Return (x, y) of the center of cell containing provided text 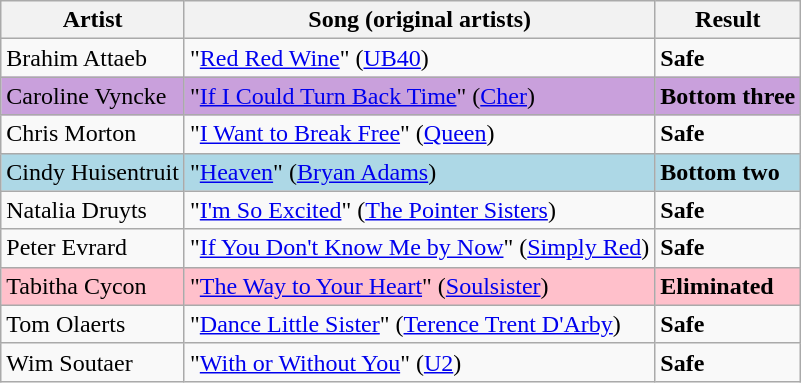
Eliminated (728, 286)
Song (original artists) (419, 20)
Cindy Huisentruit (93, 172)
"With or Without You" (U2) (419, 362)
Natalia Druyts (93, 210)
Brahim Attaeb (93, 58)
"Dance Little Sister" (Terence Trent D'Arby) (419, 324)
"If I Could Turn Back Time" (Cher) (419, 96)
"If You Don't Know Me by Now" (Simply Red) (419, 248)
Chris Morton (93, 134)
"I Want to Break Free" (Queen) (419, 134)
Tabitha Cycon (93, 286)
"Red Red Wine" (UB40) (419, 58)
Bottom three (728, 96)
"I'm So Excited" (The Pointer Sisters) (419, 210)
"The Way to Your Heart" (Soulsister) (419, 286)
Bottom two (728, 172)
Peter Evrard (93, 248)
Wim Soutaer (93, 362)
Caroline Vyncke (93, 96)
Artist (93, 20)
"Heaven" (Bryan Adams) (419, 172)
Tom Olaerts (93, 324)
Result (728, 20)
